Capture the cell that displays the provided text and extract its [x, y] central coordinate. 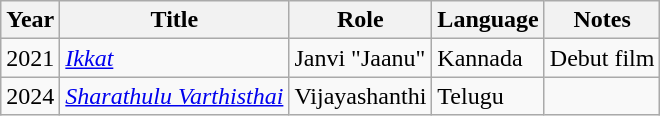
Debut film [602, 58]
2024 [30, 96]
Title [174, 20]
Vijayashanthi [360, 96]
Janvi "Jaanu" [360, 58]
Role [360, 20]
Telugu [488, 96]
Year [30, 20]
2021 [30, 58]
Kannada [488, 58]
Ikkat [174, 58]
Sharathulu Varthisthai [174, 96]
Language [488, 20]
Notes [602, 20]
